For the text-containing cell, return its midpoint in [x, y] coordinate format. 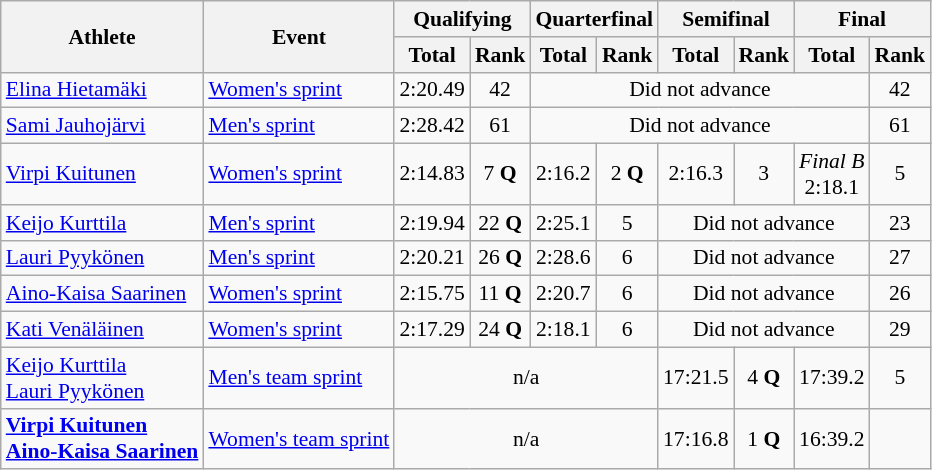
3 [764, 174]
2:17.29 [432, 330]
Lauri Pyykönen [102, 258]
17:16.8 [696, 438]
7 Q [500, 174]
23 [900, 223]
Keijo Kurttila [102, 223]
2:25.1 [563, 223]
2:19.94 [432, 223]
2:28.42 [432, 126]
22 Q [500, 223]
Virpi KuitunenAino-Kaisa Saarinen [102, 438]
2:18.1 [563, 330]
2:16.3 [696, 174]
Elina Hietamäki [102, 90]
Men's team sprint [298, 378]
2:28.6 [563, 258]
Semifinal [726, 19]
2 Q [627, 174]
Women's team sprint [298, 438]
11 Q [500, 294]
Virpi Kuitunen [102, 174]
Sami Jauhojärvi [102, 126]
2:20.49 [432, 90]
27 [900, 258]
Quarterfinal [594, 19]
Kati Venäläinen [102, 330]
Aino-Kaisa Saarinen [102, 294]
Event [298, 36]
Qualifying [462, 19]
17:39.2 [832, 378]
26 Q [500, 258]
2:20.21 [432, 258]
17:21.5 [696, 378]
2:15.75 [432, 294]
Athlete [102, 36]
4 Q [764, 378]
2:14.83 [432, 174]
Final [862, 19]
2:16.2 [563, 174]
24 Q [500, 330]
Final B 2:18.1 [832, 174]
16:39.2 [832, 438]
2:20.7 [563, 294]
26 [900, 294]
Keijo KurttilaLauri Pyykönen [102, 378]
1 Q [764, 438]
29 [900, 330]
